Provide the (X, Y) coordinate of the cell's center where the given text is located.  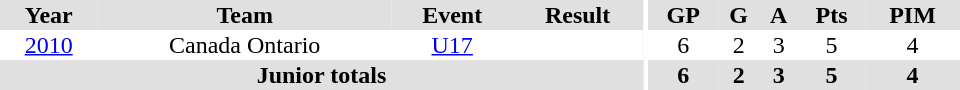
Result (578, 15)
Team (244, 15)
Year (48, 15)
Pts (832, 15)
A (778, 15)
2010 (48, 45)
Junior totals (322, 75)
Event (452, 15)
G (738, 15)
GP (684, 15)
Canada Ontario (244, 45)
PIM (912, 15)
U17 (452, 45)
